Identify which cell holds the provided text, then report its [X, Y] central coordinate. 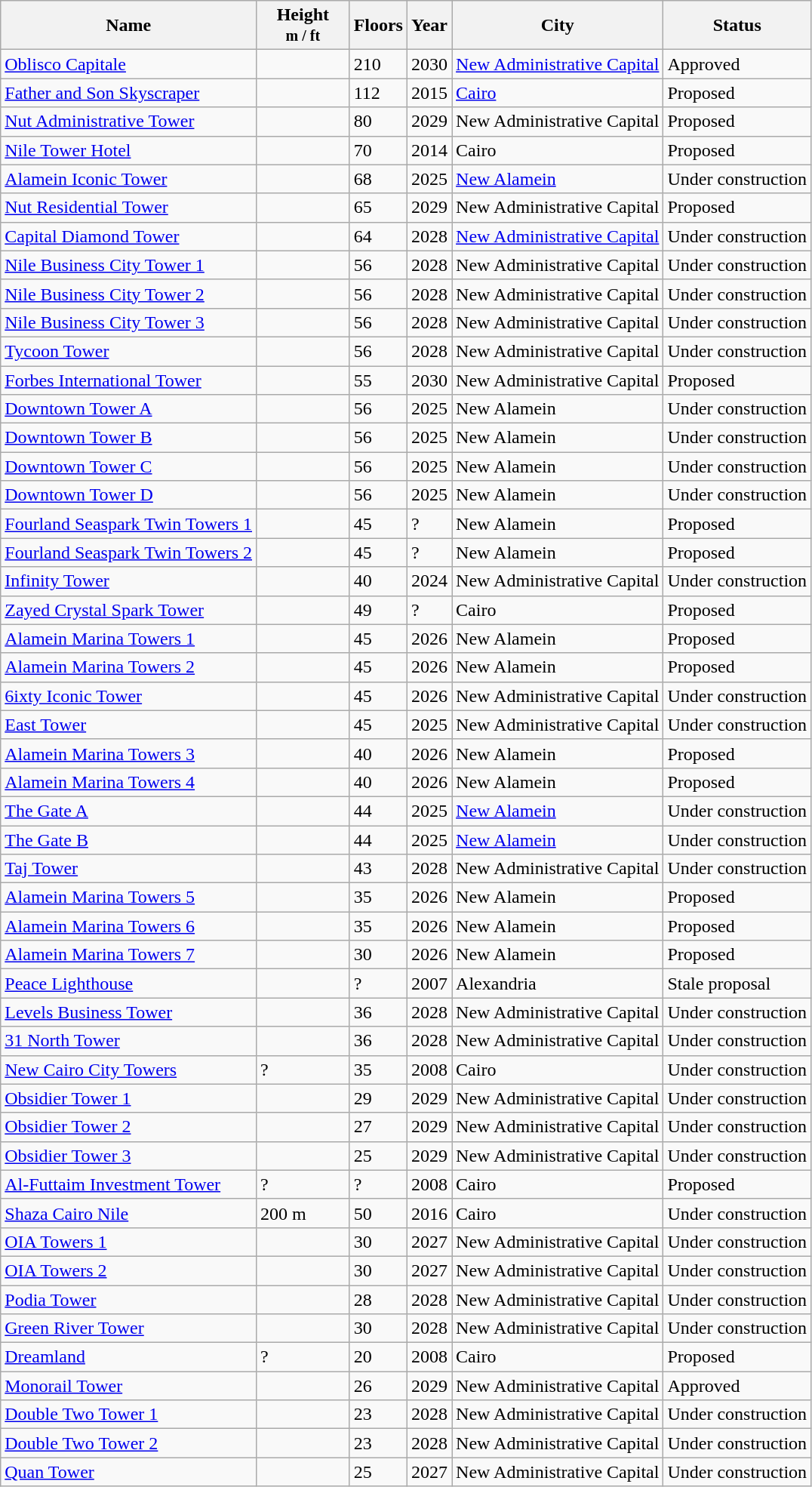
Levels Business Tower [128, 1012]
26 [378, 1386]
6ixty Iconic Tower [128, 696]
Obsidier Tower 1 [128, 1098]
Nut Residential Tower [128, 208]
80 [378, 122]
Alamein Marina Towers 4 [128, 782]
Alamein Marina Towers 7 [128, 955]
Heightm / ft [303, 26]
20 [378, 1357]
Nile Business City Tower 2 [128, 294]
Tycoon Tower [128, 351]
The Gate B [128, 840]
Shaza Cairo Nile [128, 1213]
2014 [429, 150]
Podia Tower [128, 1299]
City [558, 26]
68 [378, 179]
Status [737, 26]
Dreamland [128, 1357]
Nile Tower Hotel [128, 150]
The Gate A [128, 811]
64 [378, 236]
Monorail Tower [128, 1386]
New Cairo City Towers [128, 1070]
Alamein Iconic Tower [128, 179]
50 [378, 1213]
East Tower [128, 725]
Obsidier Tower 3 [128, 1156]
Alamein Marina Towers 3 [128, 753]
2024 [429, 581]
Double Two Tower 2 [128, 1443]
2016 [429, 1213]
OIA Towers 2 [128, 1270]
Zayed Crystal Spark Tower [128, 610]
43 [378, 869]
Downtown Tower D [128, 495]
31 North Tower [128, 1041]
Year [429, 26]
Alamein Marina Towers 6 [128, 926]
Name [128, 26]
65 [378, 208]
Downtown Tower B [128, 438]
Obsidier Tower 2 [128, 1127]
Alexandria [558, 984]
Green River Tower [128, 1328]
Quan Tower [128, 1472]
Alamein Marina Towers 2 [128, 667]
Double Two Tower 1 [128, 1415]
OIA Towers 1 [128, 1242]
Infinity Tower [128, 581]
Floors [378, 26]
55 [378, 380]
Al-Futtaim Investment Tower [128, 1184]
Downtown Tower A [128, 409]
49 [378, 610]
Capital Diamond Tower [128, 236]
Alamein Marina Towers 1 [128, 639]
2015 [429, 93]
200 m [303, 1213]
Fourland Seaspark Twin Towers 1 [128, 524]
Alamein Marina Towers 5 [128, 897]
Taj Tower [128, 869]
112 [378, 93]
Peace Lighthouse [128, 984]
2007 [429, 984]
70 [378, 150]
28 [378, 1299]
Fourland Seaspark Twin Towers 2 [128, 553]
Forbes International Tower [128, 380]
Nile Business City Tower 3 [128, 322]
Downtown Tower C [128, 466]
Nut Administrative Tower [128, 122]
27 [378, 1127]
29 [378, 1098]
Stale proposal [737, 984]
Father and Son Skyscraper [128, 93]
Nile Business City Tower 1 [128, 265]
Oblisco Capitale [128, 64]
210 [378, 64]
